Return (x, y) of the center of cell containing provided text 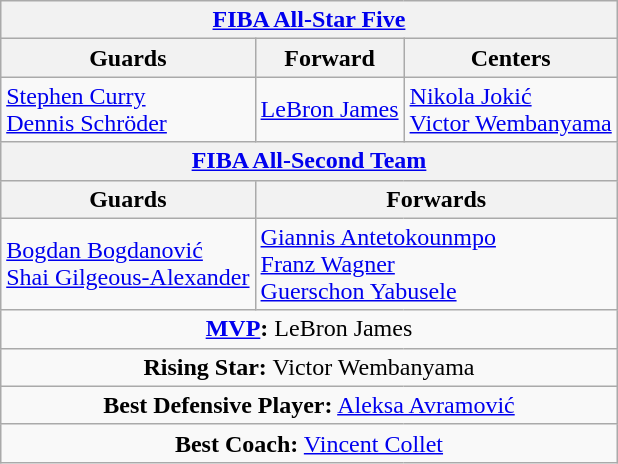
Stephen Curry Dennis Schröder (128, 110)
FIBA All-Second Team (310, 161)
FIBA All-Star Five (310, 20)
Nikola Jokić Victor Wembanyama (510, 110)
Bogdan Bogdanović Shai Gilgeous-Alexander (128, 264)
Rising Star: Victor Wembanyama (310, 367)
Best Coach: Vincent Collet (310, 443)
Forwards (436, 199)
LeBron James (330, 110)
MVP: LeBron James (310, 329)
Centers (510, 58)
Giannis Antetokounmpo Franz Wagner Guerschon Yabusele (436, 264)
Best Defensive Player: Aleksa Avramović (310, 405)
Forward (330, 58)
